Output the (x, y) coordinate of the center of the cell containing the given text.  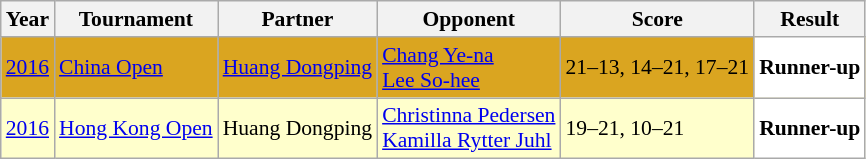
Year (28, 19)
Chang Ye-na Lee So-hee (468, 68)
Opponent (468, 19)
Tournament (136, 19)
21–13, 14–21, 17–21 (657, 68)
Christinna Pedersen Kamilla Rytter Juhl (468, 128)
China Open (136, 68)
Hong Kong Open (136, 128)
Partner (298, 19)
Result (810, 19)
19–21, 10–21 (657, 128)
Score (657, 19)
